Search for the cell housing the specified text and yield its [x, y] center coordinate. 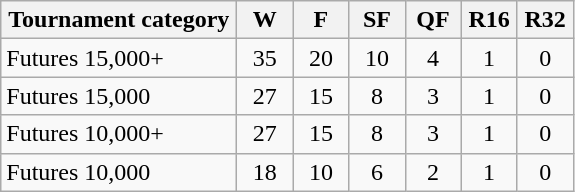
QF [433, 20]
SF [377, 20]
Futures 15,000 [119, 96]
20 [321, 58]
35 [265, 58]
R16 [489, 20]
2 [433, 172]
6 [377, 172]
Futures 10,000 [119, 172]
W [265, 20]
Tournament category [119, 20]
F [321, 20]
18 [265, 172]
4 [433, 58]
R32 [545, 20]
Futures 10,000+ [119, 134]
Futures 15,000+ [119, 58]
